Find where the given text appears and provide that cell's center as (X, Y) coordinate. 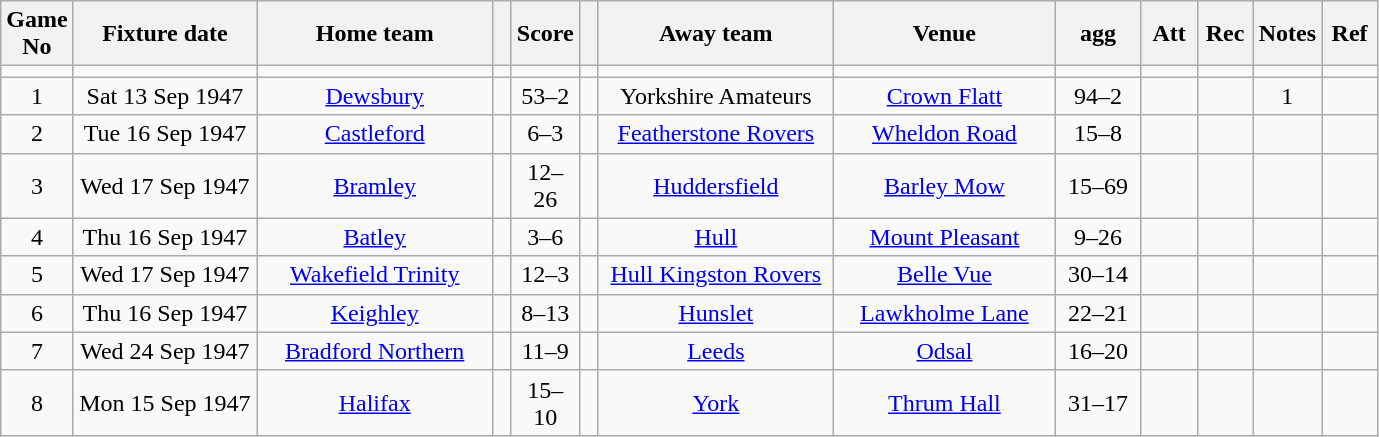
agg (1098, 34)
Ref (1350, 34)
15–69 (1098, 186)
8–13 (545, 313)
Hull (716, 237)
Dewsbury (375, 96)
15–10 (545, 402)
31–17 (1098, 402)
Castleford (375, 134)
11–9 (545, 351)
12–3 (545, 275)
Away team (716, 34)
Halifax (375, 402)
5 (37, 275)
22–21 (1098, 313)
Hunslet (716, 313)
Rec (1225, 34)
Sat 13 Sep 1947 (165, 96)
Att (1169, 34)
Bramley (375, 186)
Odsal (944, 351)
94–2 (1098, 96)
Mount Pleasant (944, 237)
15–8 (1098, 134)
Thrum Hall (944, 402)
Bradford Northern (375, 351)
3–6 (545, 237)
Notes (1287, 34)
Lawkholme Lane (944, 313)
16–20 (1098, 351)
Home team (375, 34)
12–26 (545, 186)
7 (37, 351)
Yorkshire Amateurs (716, 96)
6–3 (545, 134)
Wed 24 Sep 1947 (165, 351)
6 (37, 313)
8 (37, 402)
Huddersfield (716, 186)
2 (37, 134)
53–2 (545, 96)
Wakefield Trinity (375, 275)
Fixture date (165, 34)
York (716, 402)
Barley Mow (944, 186)
Venue (944, 34)
Game No (37, 34)
Batley (375, 237)
Keighley (375, 313)
30–14 (1098, 275)
Score (545, 34)
Crown Flatt (944, 96)
Mon 15 Sep 1947 (165, 402)
Belle Vue (944, 275)
4 (37, 237)
Leeds (716, 351)
3 (37, 186)
9–26 (1098, 237)
Featherstone Rovers (716, 134)
Wheldon Road (944, 134)
Hull Kingston Rovers (716, 275)
Tue 16 Sep 1947 (165, 134)
